Identify which cell holds the provided text, then report its (X, Y) central coordinate. 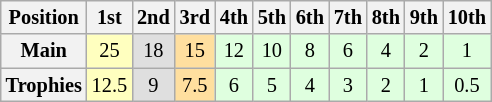
7th (348, 17)
15 (195, 51)
6th (310, 17)
Main (44, 51)
Position (44, 17)
4th (234, 17)
9th (424, 17)
Trophies (44, 85)
8 (310, 51)
10th (467, 17)
10 (272, 51)
12 (234, 51)
9 (154, 85)
12.5 (110, 85)
7.5 (195, 85)
3 (348, 85)
1st (110, 17)
3rd (195, 17)
8th (386, 17)
5th (272, 17)
18 (154, 51)
2nd (154, 17)
5 (272, 85)
0.5 (467, 85)
25 (110, 51)
